Capture the cell that displays the provided text and extract its (x, y) central coordinate. 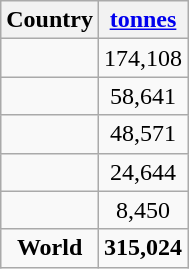
315,024 (142, 248)
48,571 (142, 134)
tonnes (142, 20)
174,108 (142, 58)
58,641 (142, 96)
8,450 (142, 210)
World (50, 248)
Country (50, 20)
24,644 (142, 172)
